Capture the cell that displays the provided text and extract its [X, Y] central coordinate. 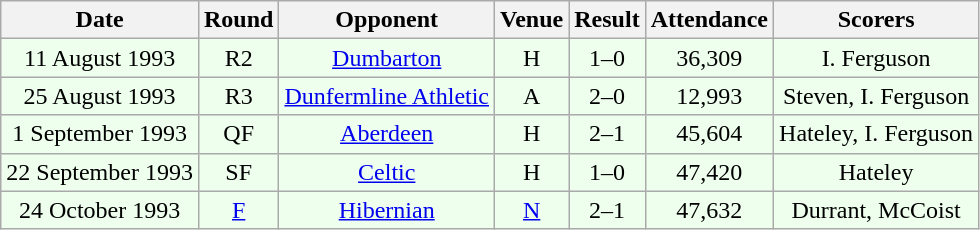
Durrant, McCoist [876, 210]
Celtic [387, 172]
Scorers [876, 20]
R2 [238, 58]
2–0 [607, 96]
Opponent [387, 20]
Steven, I. Ferguson [876, 96]
25 August 1993 [100, 96]
24 October 1993 [100, 210]
Aberdeen [387, 134]
Date [100, 20]
12,993 [709, 96]
Attendance [709, 20]
22 September 1993 [100, 172]
1 September 1993 [100, 134]
Hateley [876, 172]
11 August 1993 [100, 58]
Dunfermline Athletic [387, 96]
Round [238, 20]
R3 [238, 96]
47,420 [709, 172]
Dumbarton [387, 58]
45,604 [709, 134]
Hateley, I. Ferguson [876, 134]
I. Ferguson [876, 58]
36,309 [709, 58]
N [532, 210]
Venue [532, 20]
47,632 [709, 210]
SF [238, 172]
Hibernian [387, 210]
A [532, 96]
F [238, 210]
QF [238, 134]
Result [607, 20]
